Determine the [X, Y] coordinate at the center of the cell enclosing the given text.  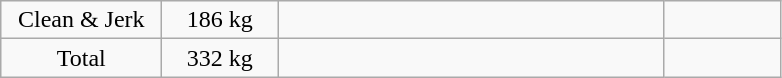
Total [82, 58]
332 kg [220, 58]
186 kg [220, 20]
Clean & Jerk [82, 20]
